Determine the [x, y] coordinate at the center of the cell enclosing the given text.  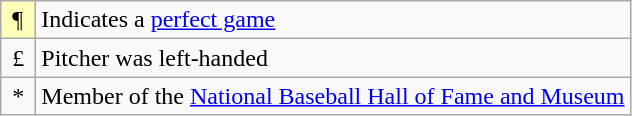
Indicates a perfect game [333, 20]
¶ [18, 20]
Pitcher was left-handed [333, 58]
Member of the National Baseball Hall of Fame and Museum [333, 96]
* [18, 96]
£ [18, 58]
